Search for the cell housing the specified text and yield its (X, Y) center coordinate. 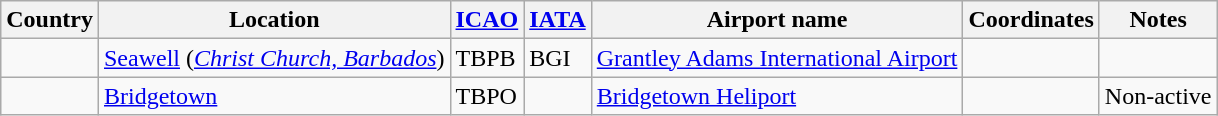
BGI (558, 58)
Bridgetown Heliport (777, 96)
IATA (558, 20)
Location (274, 20)
Airport name (777, 20)
TBPO (487, 96)
Coordinates (1031, 20)
TBPB (487, 58)
Seawell (Christ Church, Barbados) (274, 58)
Grantley Adams International Airport (777, 58)
Country (50, 20)
Notes (1158, 20)
Bridgetown (274, 96)
ICAO (487, 20)
Non-active (1158, 96)
